Return the (X, Y) coordinate for the center point of the cell that contains the specified text.  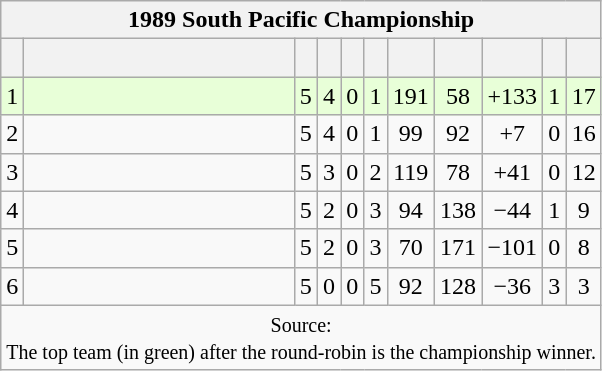
94 (410, 210)
99 (410, 134)
58 (458, 96)
+41 (512, 172)
16 (584, 134)
128 (458, 286)
1989 South Pacific Championship (302, 20)
9 (584, 210)
12 (584, 172)
17 (584, 96)
−36 (512, 286)
8 (584, 248)
Source: The top team (in green) after the round-robin is the championship winner. (302, 338)
78 (458, 172)
−44 (512, 210)
119 (410, 172)
+7 (512, 134)
+133 (512, 96)
171 (458, 248)
70 (410, 248)
191 (410, 96)
−101 (512, 248)
138 (458, 210)
6 (12, 286)
